Search for the cell housing the specified text and yield its [x, y] center coordinate. 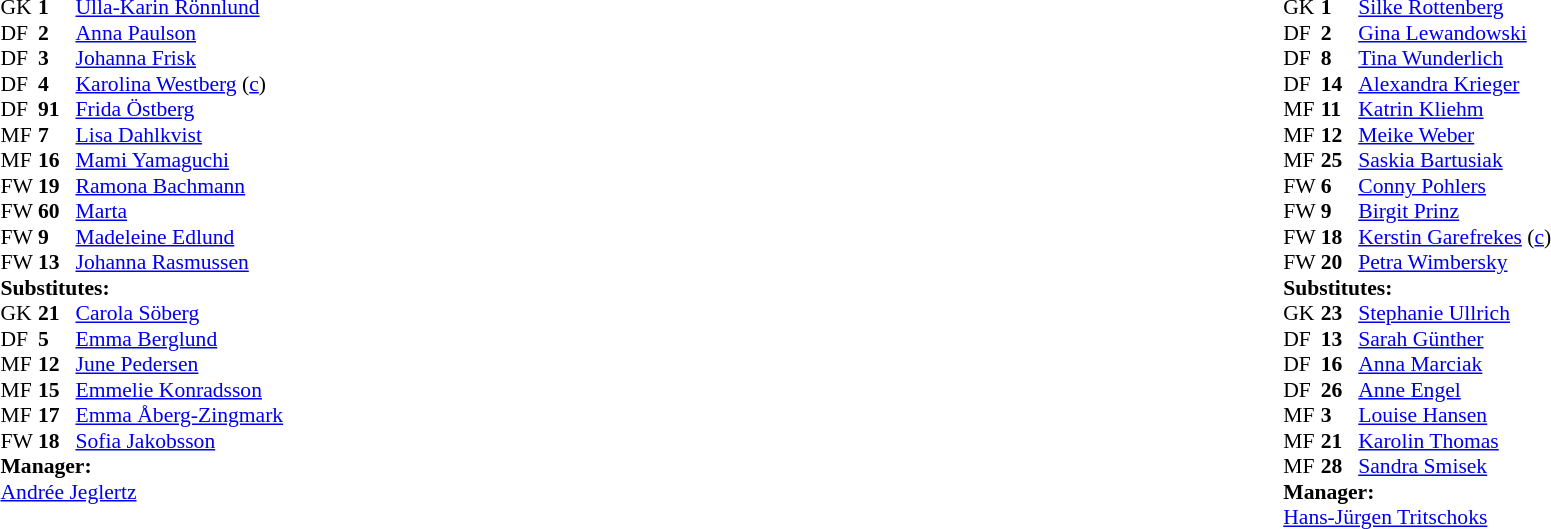
Gina Lewandowski [1454, 33]
Johanna Rasmussen [180, 263]
5 [57, 339]
20 [1340, 263]
28 [1340, 467]
Emma Berglund [180, 339]
Conny Pohlers [1454, 186]
14 [1340, 84]
Sarah Günther [1454, 339]
Stephanie Ullrich [1454, 313]
Ramona Bachmann [180, 186]
8 [1340, 59]
Johanna Frisk [180, 59]
Andrée Jeglertz [142, 492]
17 [57, 415]
Louise Hansen [1454, 415]
Sofia Jakobsson [180, 441]
Alexandra Krieger [1454, 84]
91 [57, 109]
7 [57, 135]
Kerstin Garefrekes (c) [1454, 237]
15 [57, 390]
Anne Engel [1454, 390]
Petra Wimbersky [1454, 263]
Madeleine Edlund [180, 237]
19 [57, 186]
Lisa Dahlkvist [180, 135]
Katrin Kliehm [1454, 109]
Saskia Bartusiak [1454, 161]
Anna Paulson [180, 33]
Anna Marciak [1454, 365]
Mami Yamaguchi [180, 161]
25 [1340, 161]
Carola Söberg [180, 313]
June Pedersen [180, 365]
Birgit Prinz [1454, 211]
Karolin Thomas [1454, 441]
60 [57, 211]
Marta [180, 211]
Emmelie Konradsson [180, 390]
26 [1340, 390]
Sandra Smisek [1454, 467]
Meike Weber [1454, 135]
11 [1340, 109]
Frida Östberg [180, 109]
6 [1340, 186]
Karolina Westberg (c) [180, 84]
4 [57, 84]
23 [1340, 313]
Tina Wunderlich [1454, 59]
Emma Åberg-Zingmark [180, 415]
